Identify which cell holds the provided text, then report its (X, Y) central coordinate. 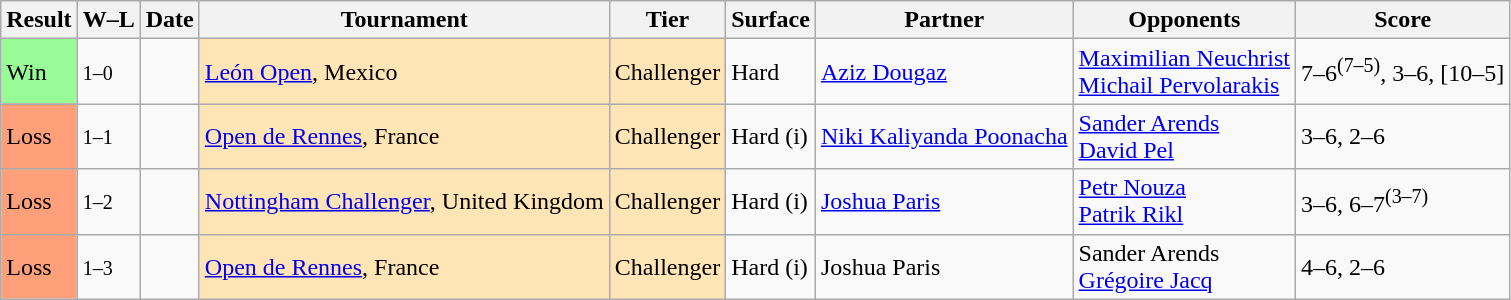
W–L (108, 20)
Hard (771, 72)
4–6, 2–6 (1402, 266)
1–1 (108, 136)
7–6(7–5), 3–6, [10–5] (1402, 72)
3–6, 6–7(3–7) (1402, 202)
Nottingham Challenger, United Kingdom (404, 202)
León Open, Mexico (404, 72)
Maximilian Neuchrist Michail Pervolarakis (1184, 72)
Win (39, 72)
1–3 (108, 266)
Surface (771, 20)
3–6, 2–6 (1402, 136)
Sander Arends David Pel (1184, 136)
1–0 (108, 72)
Tier (667, 20)
Sander Arends Grégoire Jacq (1184, 266)
Score (1402, 20)
Niki Kaliyanda Poonacha (944, 136)
Opponents (1184, 20)
Tournament (404, 20)
Date (170, 20)
Aziz Dougaz (944, 72)
Result (39, 20)
1–2 (108, 202)
Partner (944, 20)
Petr Nouza Patrik Rikl (1184, 202)
